Scan for the cell matching the given text and deliver its (X, Y) coordinate at center. 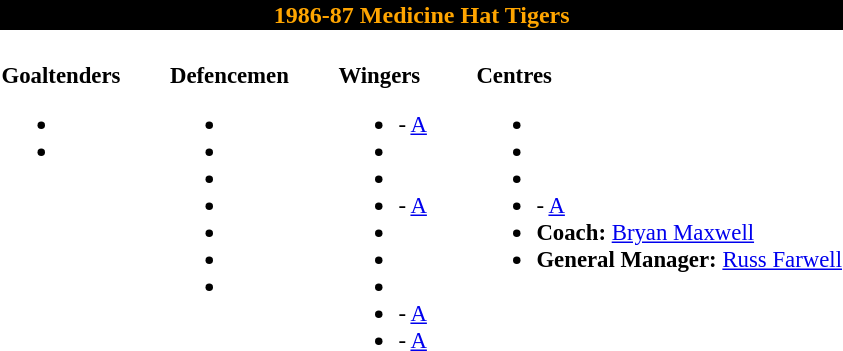
1986-87 Medicine Hat Tigers (422, 15)
